Output the [x, y] coordinate of the center of the cell containing the given text.  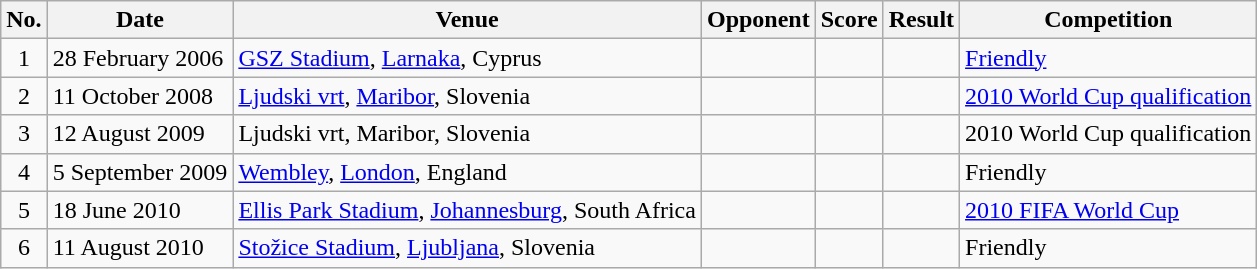
12 August 2009 [140, 134]
Date [140, 20]
5 [24, 210]
Result [921, 20]
3 [24, 134]
Score [849, 20]
5 September 2009 [140, 172]
Venue [468, 20]
Competition [1108, 20]
Wembley, London, England [468, 172]
11 October 2008 [140, 96]
2 [24, 96]
Opponent [758, 20]
Ellis Park Stadium, Johannesburg, South Africa [468, 210]
18 June 2010 [140, 210]
11 August 2010 [140, 248]
Stožice Stadium, Ljubljana, Slovenia [468, 248]
2010 FIFA World Cup [1108, 210]
1 [24, 58]
4 [24, 172]
28 February 2006 [140, 58]
6 [24, 248]
GSZ Stadium, Larnaka, Cyprus [468, 58]
No. [24, 20]
